Provide the (X, Y) coordinate of the cell's center where the given text is located.  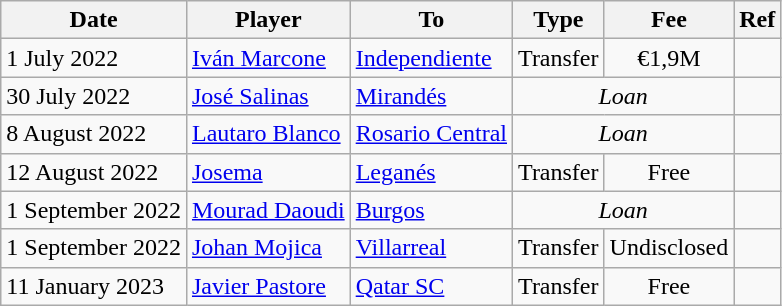
Type (559, 20)
Rosario Central (431, 134)
Burgos (431, 210)
Johan Mojica (268, 248)
Player (268, 20)
8 August 2022 (94, 134)
Mourad Daoudi (268, 210)
Josema (268, 172)
Iván Marcone (268, 58)
Date (94, 20)
Lautaro Blanco (268, 134)
Qatar SC (431, 286)
Mirandés (431, 96)
Fee (669, 20)
To (431, 20)
Ref (758, 20)
Javier Pastore (268, 286)
€1,9M (669, 58)
José Salinas (268, 96)
Undisclosed (669, 248)
30 July 2022 (94, 96)
Independiente (431, 58)
Villarreal (431, 248)
1 July 2022 (94, 58)
Leganés (431, 172)
12 August 2022 (94, 172)
11 January 2023 (94, 286)
